Return (X, Y) of the center of cell containing provided text 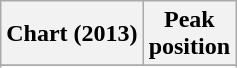
Peakposition (189, 34)
Chart (2013) (72, 34)
